Return the (x, y) coordinate for the center point of the cell that contains the specified text.  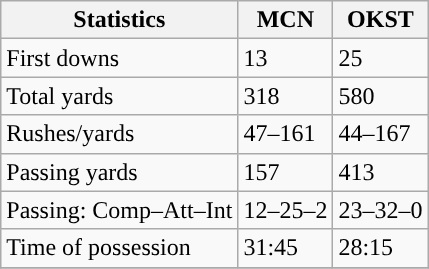
25 (380, 58)
28:15 (380, 248)
OKST (380, 20)
318 (286, 96)
44–167 (380, 134)
47–161 (286, 134)
12–25–2 (286, 210)
MCN (286, 20)
Time of possession (120, 248)
Rushes/yards (120, 134)
157 (286, 172)
First downs (120, 58)
413 (380, 172)
Statistics (120, 20)
31:45 (286, 248)
Passing: Comp–Att–Int (120, 210)
580 (380, 96)
Total yards (120, 96)
23–32–0 (380, 210)
13 (286, 58)
Passing yards (120, 172)
